Provide the (x, y) coordinate of the cell's center where the given text is located.  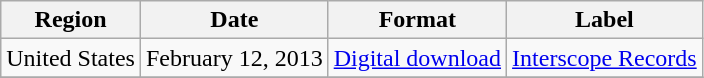
February 12, 2013 (234, 58)
Date (234, 20)
Format (417, 20)
Digital download (417, 58)
Label (605, 20)
United States (71, 58)
Interscope Records (605, 58)
Region (71, 20)
